From the cell containing the given text, extract its center point as [x, y] coordinate. 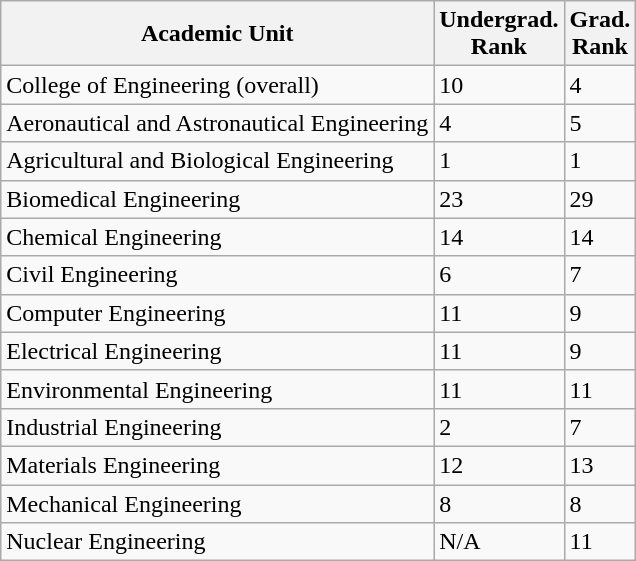
Agricultural and Biological Engineering [218, 161]
Materials Engineering [218, 465]
Computer Engineering [218, 313]
Nuclear Engineering [218, 542]
10 [499, 85]
6 [499, 275]
Grad.Rank [600, 34]
29 [600, 199]
13 [600, 465]
Industrial Engineering [218, 427]
Aeronautical and Astronautical Engineering [218, 123]
Mechanical Engineering [218, 503]
Undergrad.Rank [499, 34]
N/A [499, 542]
2 [499, 427]
College of Engineering (overall) [218, 85]
12 [499, 465]
Environmental Engineering [218, 389]
Civil Engineering [218, 275]
Academic Unit [218, 34]
5 [600, 123]
23 [499, 199]
Electrical Engineering [218, 351]
Chemical Engineering [218, 237]
Biomedical Engineering [218, 199]
